Scan for the cell matching the given text and deliver its [x, y] coordinate at center. 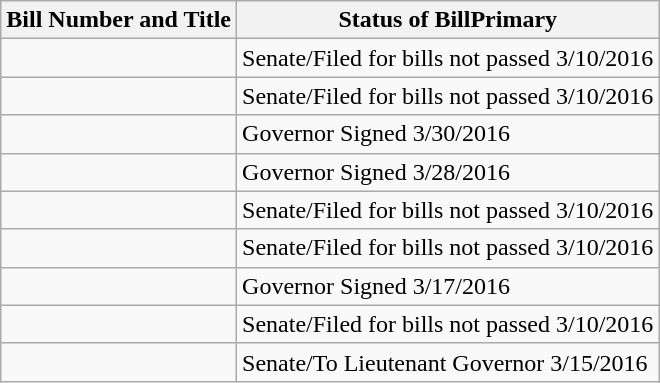
Status of BillPrimary [448, 20]
Governor Signed 3/17/2016 [448, 286]
Bill Number and Title [119, 20]
Governor Signed 3/28/2016 [448, 172]
Governor Signed 3/30/2016 [448, 134]
Senate/To Lieutenant Governor 3/15/2016 [448, 362]
